Detect which cell encompasses the target text, then output its [X, Y] center coordinate. 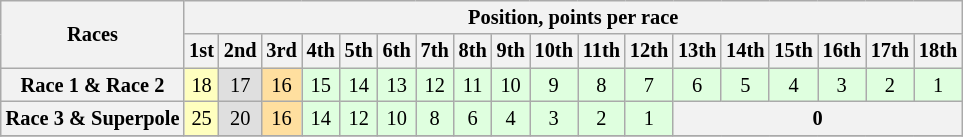
20 [240, 118]
2nd [240, 51]
Position, points per race [573, 17]
8th [473, 51]
17th [890, 51]
7 [649, 85]
6th [397, 51]
5th [359, 51]
25 [202, 118]
14th [745, 51]
9 [554, 85]
13 [397, 85]
Race 3 & Superpole [93, 118]
18th [938, 51]
11 [473, 85]
9th [511, 51]
13th [697, 51]
0 [818, 118]
1st [202, 51]
18 [202, 85]
7th [435, 51]
Race 1 & Race 2 [93, 85]
5 [745, 85]
17 [240, 85]
15 [321, 85]
15th [793, 51]
11th [602, 51]
4th [321, 51]
16th [842, 51]
12th [649, 51]
10th [554, 51]
Races [93, 34]
3rd [281, 51]
